Identify which cell holds the provided text, then report its (x, y) central coordinate. 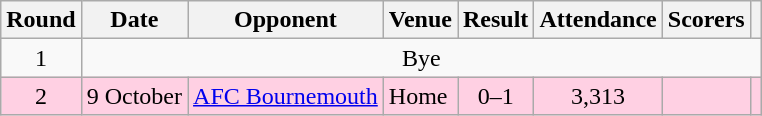
Date (134, 20)
AFC Bournemouth (286, 96)
Venue (420, 20)
Result (496, 20)
Attendance (598, 20)
2 (41, 96)
Bye (421, 58)
3,313 (598, 96)
Scorers (706, 20)
Opponent (286, 20)
Round (41, 20)
1 (41, 58)
Home (420, 96)
9 October (134, 96)
0–1 (496, 96)
